Return [x, y] of the center of cell containing provided text 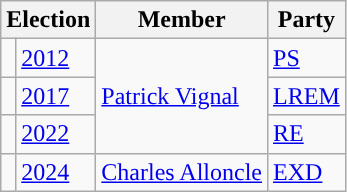
EXD [307, 172]
RE [307, 134]
2024 [56, 172]
PS [307, 58]
Party [307, 20]
Patrick Vignal [182, 96]
Charles Alloncle [182, 172]
2012 [56, 58]
Member [182, 20]
LREM [307, 96]
2017 [56, 96]
Election [48, 20]
2022 [56, 134]
